Identify which cell holds the provided text, then report its (X, Y) central coordinate. 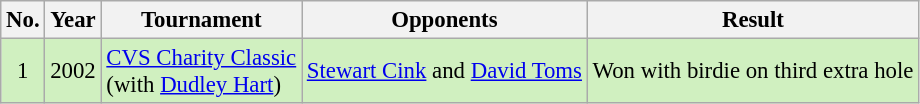
Result (752, 20)
CVS Charity Classic(with Dudley Hart) (201, 72)
2002 (73, 72)
Tournament (201, 20)
Won with birdie on third extra hole (752, 72)
No. (23, 20)
1 (23, 72)
Year (73, 20)
Opponents (445, 20)
Stewart Cink and David Toms (445, 72)
